Detect which cell encompasses the target text, then output its (x, y) center coordinate. 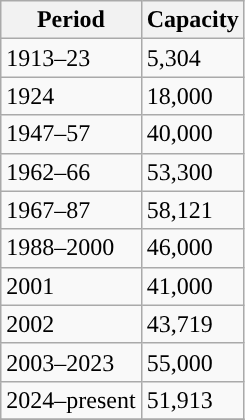
46,000 (192, 248)
58,121 (192, 210)
43,719 (192, 324)
5,304 (192, 58)
2003–2023 (71, 362)
18,000 (192, 96)
2001 (71, 286)
1913–23 (71, 58)
2002 (71, 324)
Capacity (192, 20)
40,000 (192, 134)
1962–66 (71, 172)
51,913 (192, 400)
1967–87 (71, 210)
1924 (71, 96)
55,000 (192, 362)
53,300 (192, 172)
1947–57 (71, 134)
1988–2000 (71, 248)
Period (71, 20)
41,000 (192, 286)
2024–present (71, 400)
